Capture the cell that displays the provided text and extract its (x, y) central coordinate. 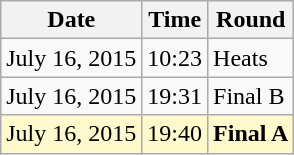
19:31 (175, 96)
Date (72, 20)
Time (175, 20)
10:23 (175, 58)
19:40 (175, 134)
Final A (251, 134)
Round (251, 20)
Heats (251, 58)
Final B (251, 96)
